Provide the (x, y) coordinate of the cell's center where the given text is located.  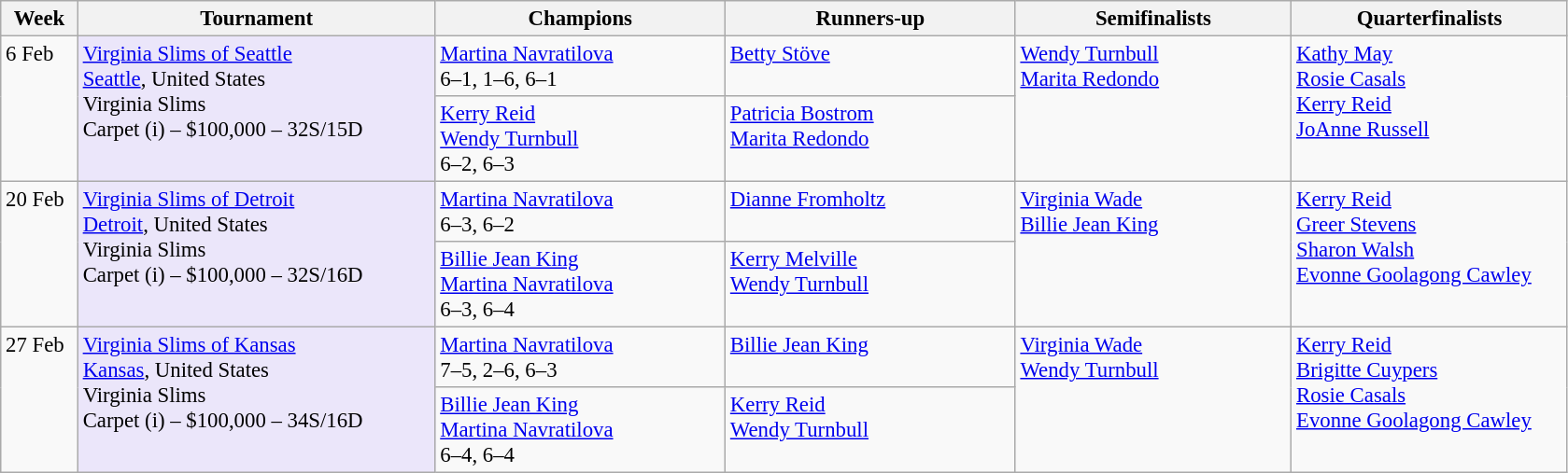
Virginia Wade Wendy Turnbull (1153, 400)
Martina Navratilova 6–1, 1–6, 6–1 (581, 67)
Virginia Slims of Kansas Kansas, United StatesVirginia SlimsCarpet (i) – $100,000 – 34S/16D (256, 400)
Kathy May Rosie Casals Kerry Reid JoAnne Russell (1430, 109)
20 Feb (39, 255)
Billie Jean King (870, 358)
Virginia Slims of Detroit Detroit, United StatesVirginia SlimsCarpet (i) – $100,000 – 32S/16D (256, 255)
Champions (581, 19)
Kerry Reid Greer Stevens Sharon Walsh Evonne Goolagong Cawley (1430, 255)
Virginia Slims of Seattle Seattle, United StatesVirginia SlimsCarpet (i) – $100,000 – 32S/15D (256, 109)
Billie Jean King Martina Navratilova 6–3, 6–4 (581, 285)
Wendy Turnbull Marita Redondo (1153, 109)
Week (39, 19)
Martina Navratilova 6–3, 6–2 (581, 213)
Quarterfinalists (1430, 19)
Betty Stöve (870, 67)
Kerry Reid Wendy Turnbull 6–2, 6–3 (581, 139)
Tournament (256, 19)
Martina Navratilova 7–5, 2–6, 6–3 (581, 358)
Virginia Wade Billie Jean King (1153, 255)
Patricia Bostrom Marita Redondo (870, 139)
Semifinalists (1153, 19)
Kerry Reid Brigitte Cuypers Rosie Casals Evonne Goolagong Cawley (1430, 400)
Kerry Melville Wendy Turnbull (870, 285)
Runners-up (870, 19)
Dianne Fromholtz (870, 213)
27 Feb (39, 400)
6 Feb (39, 109)
